For the text-containing cell, return its midpoint in [X, Y] coordinate format. 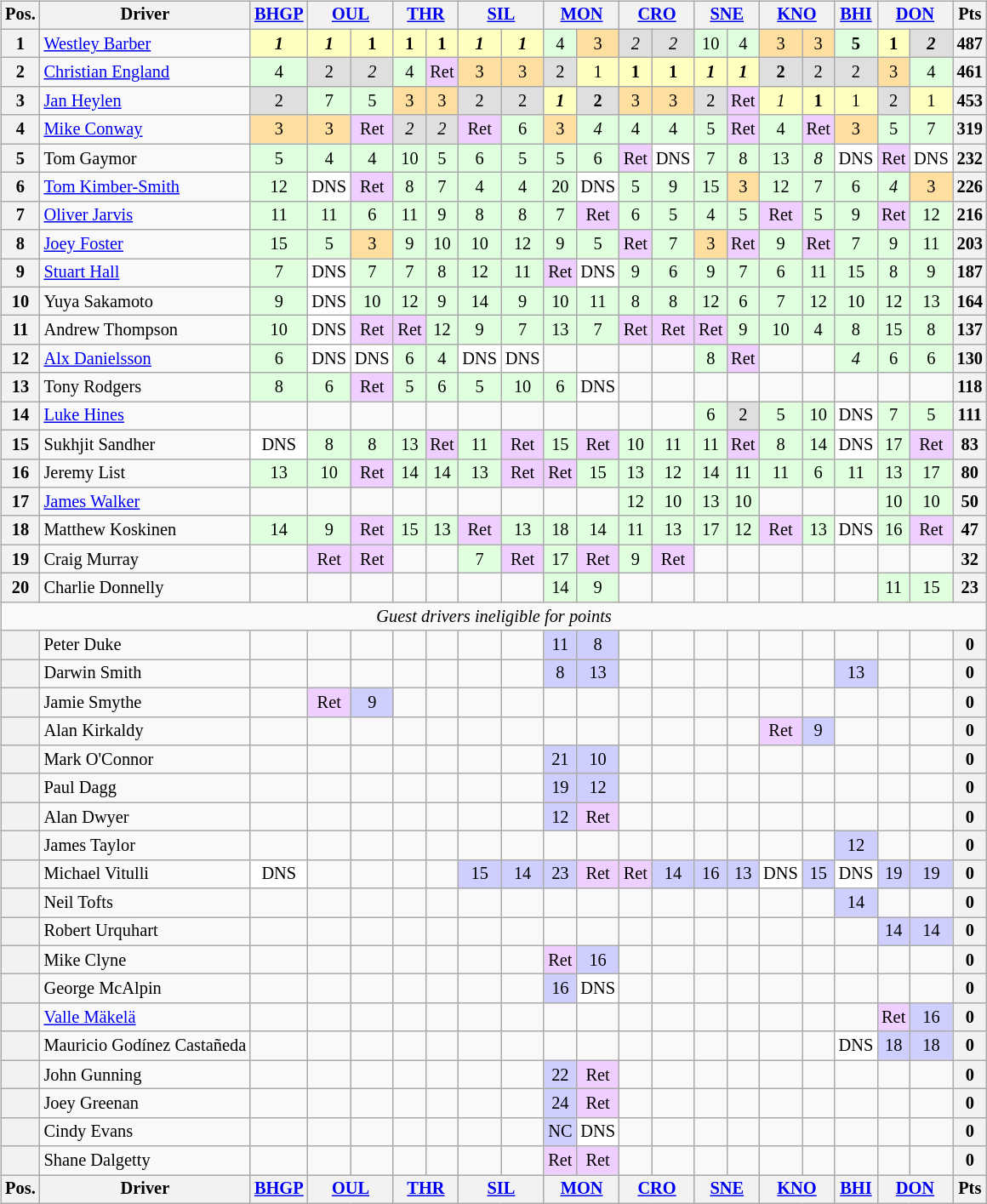
Westley Barber [145, 43]
Matthew Koskinen [145, 530]
Michael Vitulli [145, 874]
Yuya Sakamoto [145, 301]
80 [970, 473]
Jan Heylen [145, 101]
461 [970, 72]
232 [970, 158]
22 [560, 1075]
NC [560, 1132]
226 [970, 187]
Alan Dwyer [145, 817]
Joey Greenan [145, 1104]
164 [970, 301]
Mauricio Godínez Castañeda [145, 1046]
Charlie Donnelly [145, 588]
Peter Duke [145, 645]
Jamie Smythe [145, 702]
Guest drivers ineligible for points [493, 616]
Tom Kimber-Smith [145, 187]
32 [970, 559]
John Gunning [145, 1075]
111 [970, 416]
Jeremy List [145, 473]
187 [970, 273]
Valle Mäkelä [145, 1018]
487 [970, 43]
Paul Dagg [145, 788]
Tom Gaymor [145, 158]
Cindy Evans [145, 1132]
216 [970, 215]
130 [970, 359]
Mike Clyne [145, 960]
Christian England [145, 72]
James Walker [145, 502]
Robert Urquhart [145, 932]
Alan Kirkaldy [145, 731]
Tony Rodgers [145, 387]
Stuart Hall [145, 273]
Luke Hines [145, 416]
319 [970, 129]
21 [560, 760]
Alx Danielsson [145, 359]
50 [970, 502]
47 [970, 530]
118 [970, 387]
Darwin Smith [145, 674]
Neil Tofts [145, 903]
James Taylor [145, 846]
Mark O'Connor [145, 760]
Mike Conway [145, 129]
83 [970, 444]
137 [970, 330]
Joey Foster [145, 244]
Sukhjit Sandher [145, 444]
Oliver Jarvis [145, 215]
Shane Dalgetty [145, 1161]
George McAlpin [145, 989]
Craig Murray [145, 559]
203 [970, 244]
24 [560, 1104]
Andrew Thompson [145, 330]
453 [970, 101]
